Find where the given text appears and provide that cell's center as [X, Y] coordinate. 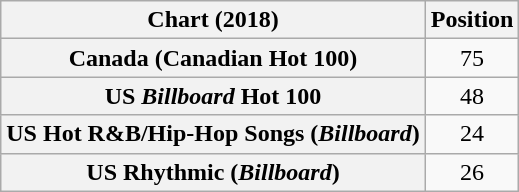
24 [472, 134]
US Hot R&B/Hip-Hop Songs (Billboard) [213, 134]
26 [472, 172]
48 [472, 96]
Position [472, 20]
US Billboard Hot 100 [213, 96]
Chart (2018) [213, 20]
Canada (Canadian Hot 100) [213, 58]
US Rhythmic (Billboard) [213, 172]
75 [472, 58]
